Extract the [x, y] coordinate from the center of the cell holding the provided text.  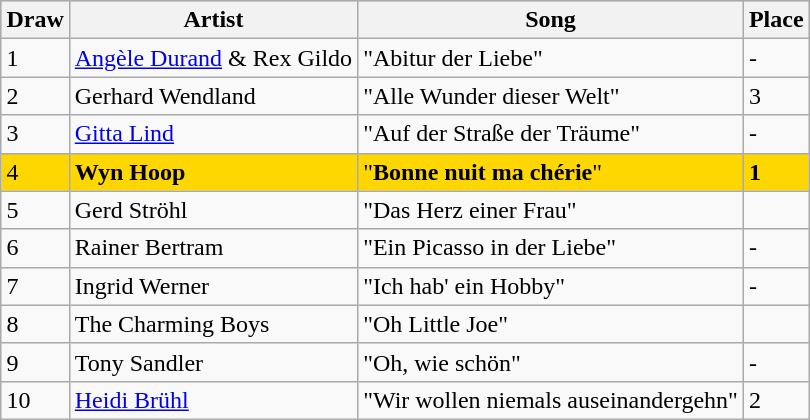
"Ich hab' ein Hobby" [551, 286]
Song [551, 20]
10 [35, 400]
"Alle Wunder dieser Welt" [551, 96]
"Oh Little Joe" [551, 324]
5 [35, 210]
Draw [35, 20]
Gitta Lind [213, 134]
Ingrid Werner [213, 286]
"Oh, wie schön" [551, 362]
Gerd Ströhl [213, 210]
"Abitur der Liebe" [551, 58]
Artist [213, 20]
4 [35, 172]
Tony Sandler [213, 362]
Wyn Hoop [213, 172]
Gerhard Wendland [213, 96]
9 [35, 362]
8 [35, 324]
Heidi Brühl [213, 400]
6 [35, 248]
"Auf der Straße der Träume" [551, 134]
"Wir wollen niemals auseinandergehn" [551, 400]
7 [35, 286]
The Charming Boys [213, 324]
Angèle Durand & Rex Gildo [213, 58]
"Ein Picasso in der Liebe" [551, 248]
Place [776, 20]
Rainer Bertram [213, 248]
"Bonne nuit ma chérie" [551, 172]
"Das Herz einer Frau" [551, 210]
